Return the [X, Y] coordinate for the center point of the cell that contains the specified text.  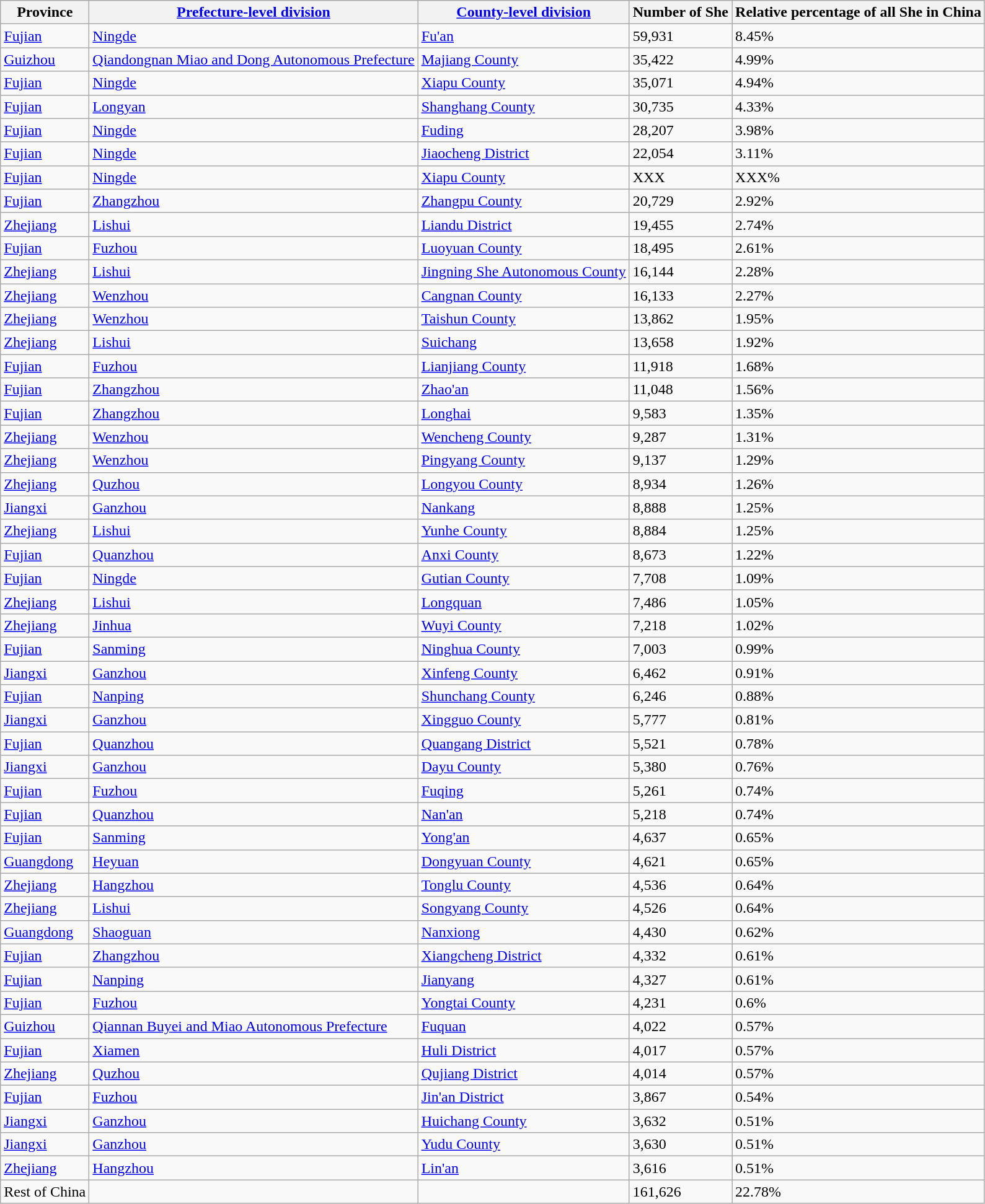
Xinfeng County [523, 672]
0.62% [859, 932]
0.6% [859, 1003]
1.09% [859, 578]
Longyou County [523, 484]
35,071 [681, 83]
8,884 [681, 531]
Huli District [523, 1050]
7,486 [681, 602]
Jinhua [254, 625]
Rest of China [45, 1192]
2.61% [859, 248]
Lianjiang County [523, 366]
13,658 [681, 343]
22,054 [681, 154]
Yongtai County [523, 1003]
16,144 [681, 271]
Shaoguan [254, 932]
Xingguo County [523, 720]
1.26% [859, 484]
Huichang County [523, 1121]
Zhao'an [523, 390]
Pingyang County [523, 460]
Number of She [681, 12]
Lin'an [523, 1168]
2.92% [859, 201]
Wencheng County [523, 437]
4,014 [681, 1074]
11,048 [681, 390]
13,862 [681, 319]
3,632 [681, 1121]
35,422 [681, 59]
Longyan [254, 107]
5,380 [681, 767]
11,918 [681, 366]
Fuding [523, 130]
8.45% [859, 36]
0.76% [859, 767]
9,287 [681, 437]
Relative percentage of all She in China [859, 12]
XXX [681, 177]
Gutian County [523, 578]
2.74% [859, 224]
Qiannan Buyei and Miao Autonomous Prefecture [254, 1026]
4,231 [681, 1003]
Quangang District [523, 744]
9,137 [681, 460]
8,888 [681, 508]
4,332 [681, 956]
0.99% [859, 649]
2.28% [859, 271]
Province [45, 12]
Qiandongnan Miao and Dong Autonomous Prefecture [254, 59]
Jin'an District [523, 1097]
6,246 [681, 696]
4,536 [681, 885]
4,526 [681, 908]
2.27% [859, 296]
3,616 [681, 1168]
1.35% [859, 413]
1.22% [859, 555]
16,133 [681, 296]
4.33% [859, 107]
Fuqing [523, 791]
59,931 [681, 36]
Nankang [523, 508]
0.91% [859, 672]
5,261 [681, 791]
Songyang County [523, 908]
Shanghang County [523, 107]
3.11% [859, 154]
1.92% [859, 343]
20,729 [681, 201]
3.98% [859, 130]
Yunhe County [523, 531]
Anxi County [523, 555]
Liandu District [523, 224]
18,495 [681, 248]
Tonglu County [523, 885]
4.99% [859, 59]
Luoyuan County [523, 248]
6,462 [681, 672]
Shunchang County [523, 696]
0.88% [859, 696]
Yudu County [523, 1145]
1.31% [859, 437]
28,207 [681, 130]
Zhangpu County [523, 201]
5,218 [681, 814]
Nanxiong [523, 932]
5,521 [681, 744]
Jianyang [523, 979]
9,583 [681, 413]
Taishun County [523, 319]
4,637 [681, 838]
4,022 [681, 1026]
3,867 [681, 1097]
7,003 [681, 649]
0.78% [859, 744]
Jiaocheng District [523, 154]
161,626 [681, 1192]
Yong'an [523, 838]
Jingning She Autonomous County [523, 271]
30,735 [681, 107]
1.95% [859, 319]
Dayu County [523, 767]
1.56% [859, 390]
Longhai [523, 413]
Heyuan [254, 861]
Ninghua County [523, 649]
4,621 [681, 861]
Fu'an [523, 36]
4.94% [859, 83]
1.02% [859, 625]
Longquan [523, 602]
5,777 [681, 720]
Cangnan County [523, 296]
3,630 [681, 1145]
Wuyi County [523, 625]
Nan'an [523, 814]
1.05% [859, 602]
4,327 [681, 979]
4,017 [681, 1050]
7,218 [681, 625]
8,673 [681, 555]
Xiamen [254, 1050]
XXX% [859, 177]
Xiangcheng District [523, 956]
County-level division [523, 12]
8,934 [681, 484]
Fuquan [523, 1026]
0.81% [859, 720]
0.54% [859, 1097]
19,455 [681, 224]
1.68% [859, 366]
Majiang County [523, 59]
7,708 [681, 578]
Dongyuan County [523, 861]
Suichang [523, 343]
4,430 [681, 932]
1.29% [859, 460]
22.78% [859, 1192]
Prefecture-level division [254, 12]
Qujiang District [523, 1074]
